Detect which cell encompasses the target text, then output its (X, Y) center coordinate. 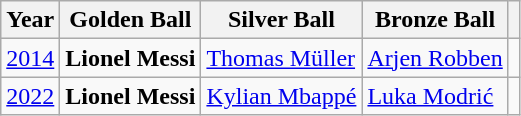
Arjen Robben (435, 58)
Silver Ball (282, 20)
Luka Modrić (435, 96)
Year (30, 20)
2014 (30, 58)
2022 (30, 96)
Thomas Müller (282, 58)
Bronze Ball (435, 20)
Kylian Mbappé (282, 96)
Golden Ball (130, 20)
